Return [X, Y] of the center of cell containing provided text 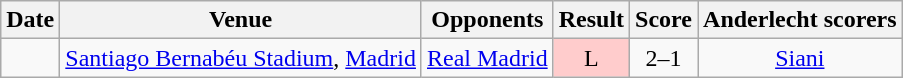
2–1 [664, 58]
Venue [241, 20]
Santiago Bernabéu Stadium, Madrid [241, 58]
L [591, 58]
Siani [800, 58]
Date [30, 20]
Score [664, 20]
Anderlecht scorers [800, 20]
Result [591, 20]
Opponents [487, 20]
Real Madrid [487, 58]
